For the text-containing cell, return its midpoint in (x, y) coordinate format. 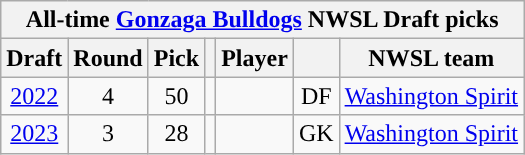
Round (108, 58)
Pick (176, 58)
4 (108, 96)
Player (255, 58)
All-time Gonzaga Bulldogs NWSL Draft picks (262, 20)
NWSL team (431, 58)
Draft (34, 58)
2023 (34, 134)
50 (176, 96)
28 (176, 134)
2022 (34, 96)
DF (316, 96)
GK (316, 134)
3 (108, 134)
